Provide the [X, Y] coordinate of the cell's center where the given text is located.  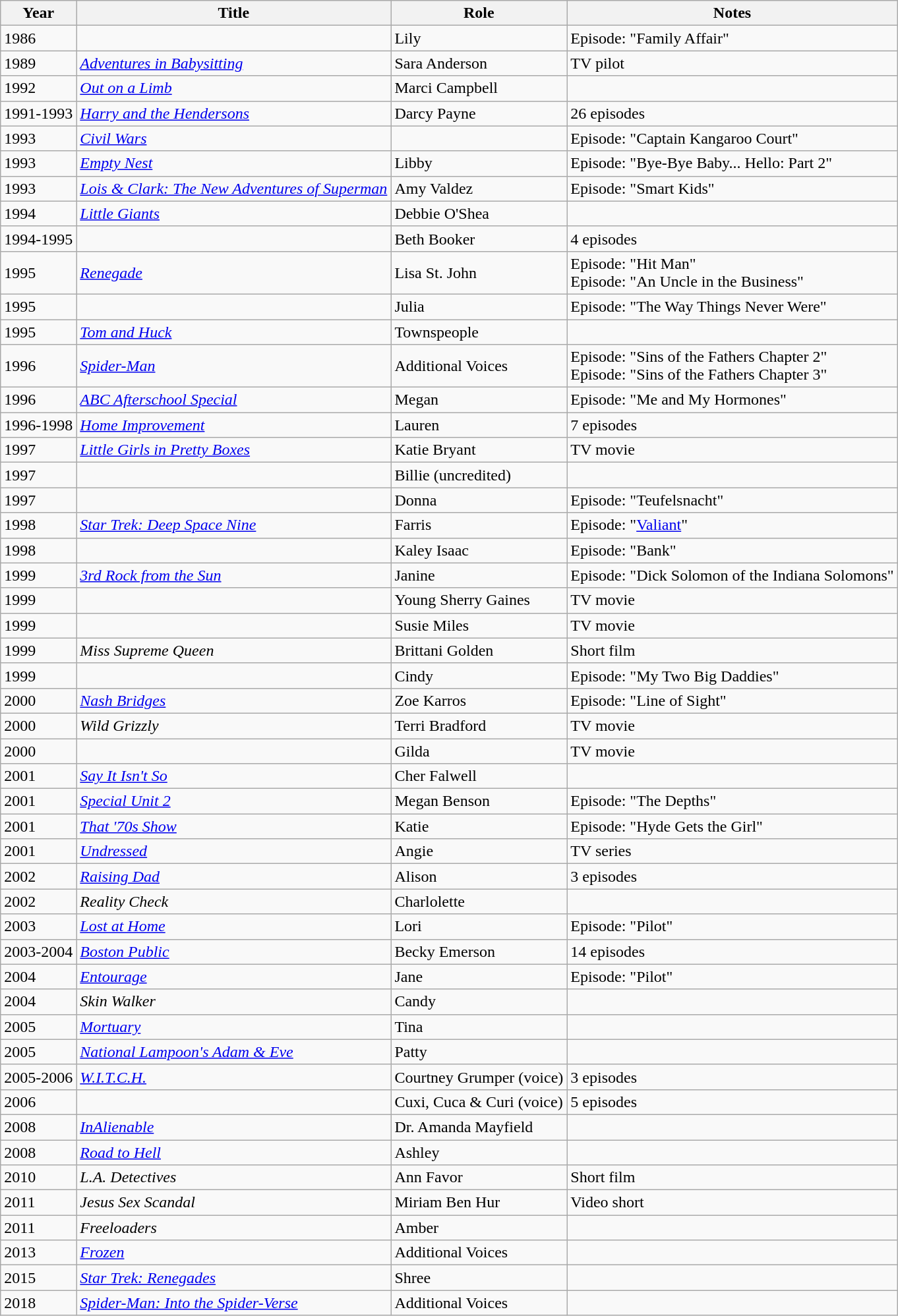
Harry and the Hendersons [233, 113]
Skin Walker [233, 1002]
Raising Dad [233, 876]
1986 [38, 38]
Episode: "Dick Solomon of the Indiana Solomons" [732, 575]
Shree [479, 1278]
Miss Supreme Queen [233, 650]
Cher Falwell [479, 776]
Title [233, 13]
Terri Bradford [479, 726]
Episode: "Bank" [732, 550]
Episode: "Valiant" [732, 525]
Empty Nest [233, 163]
Episode: "Sins of the Fathers Chapter 2"Episode: "Sins of the Fathers Chapter 3" [732, 366]
Lois & Clark: The New Adventures of Superman [233, 188]
Episode: "Smart Kids" [732, 188]
Patty [479, 1052]
2018 [38, 1303]
Charlolette [479, 901]
Episode: "Hit Man"Episode: "An Uncle in the Business" [732, 273]
2003 [38, 927]
ABC Afterschool Special [233, 400]
Wild Grizzly [233, 726]
Spider-Man [233, 366]
Episode: "Captain Kangaroo Court" [732, 138]
Farris [479, 525]
Courtney Grumper (voice) [479, 1077]
Say It Isn't So [233, 776]
Role [479, 13]
Episode: "Hyde Gets the Girl" [732, 826]
Episode: "Me and My Hormones" [732, 400]
Episode: "The Way Things Never Were" [732, 306]
Debbie O'Shea [479, 214]
Year [38, 13]
2006 [38, 1102]
Lori [479, 927]
Nash Bridges [233, 701]
Megan Benson [479, 801]
26 episodes [732, 113]
Out on a Limb [233, 88]
Megan [479, 400]
Amber [479, 1228]
Darcy Payne [479, 113]
Kaley Isaac [479, 550]
Undressed [233, 851]
Amy Valdez [479, 188]
Road to Hell [233, 1153]
2013 [38, 1253]
Angie [479, 851]
Susie Miles [479, 625]
Ashley [479, 1153]
Tom and Huck [233, 331]
Dr. Amanda Mayfield [479, 1127]
2010 [38, 1178]
Notes [732, 13]
Donna [479, 500]
Katie [479, 826]
1996-1998 [38, 425]
Brittani Golden [479, 650]
Julia [479, 306]
Zoe Karros [479, 701]
Marci Campbell [479, 88]
Lily [479, 38]
1992 [38, 88]
Lauren [479, 425]
Episode: "My Two Big Daddies" [732, 675]
Renegade [233, 273]
TV pilot [732, 63]
TV series [732, 851]
4 episodes [732, 239]
Beth Booker [479, 239]
Episode: "Bye-Bye Baby... Hello: Part 2" [732, 163]
Tina [479, 1027]
Ann Favor [479, 1178]
Episode: "Teufelsnacht" [732, 500]
L.A. Detectives [233, 1178]
1994 [38, 214]
Boston Public [233, 952]
Civil Wars [233, 138]
Episode: "The Depths" [732, 801]
1991-1993 [38, 113]
Entourage [233, 977]
Billie (uncredited) [479, 475]
1989 [38, 63]
Little Giants [233, 214]
Cindy [479, 675]
Star Trek: Renegades [233, 1278]
Katie Bryant [479, 450]
2005-2006 [38, 1077]
Sara Anderson [479, 63]
Video short [732, 1203]
Special Unit 2 [233, 801]
Spider-Man: Into the Spider-Verse [233, 1303]
Lost at Home [233, 927]
Alison [479, 876]
InAlienable [233, 1127]
Cuxi, Cuca & Curi (voice) [479, 1102]
Janine [479, 575]
3rd Rock from the Sun [233, 575]
Episode: "Family Affair" [732, 38]
Episode: "Line of Sight" [732, 701]
Jane [479, 977]
Frozen [233, 1253]
Little Girls in Pretty Boxes [233, 450]
Candy [479, 1002]
Star Trek: Deep Space Nine [233, 525]
Townspeople [479, 331]
Adventures in Babysitting [233, 63]
1994-1995 [38, 239]
2003-2004 [38, 952]
Mortuary [233, 1027]
Home Improvement [233, 425]
Young Sherry Gaines [479, 600]
Libby [479, 163]
Becky Emerson [479, 952]
W.I.T.C.H. [233, 1077]
7 episodes [732, 425]
Lisa St. John [479, 273]
Freeloaders [233, 1228]
5 episodes [732, 1102]
Reality Check [233, 901]
Jesus Sex Scandal [233, 1203]
14 episodes [732, 952]
2015 [38, 1278]
National Lampoon's Adam & Eve [233, 1052]
Gilda [479, 751]
That '70s Show [233, 826]
Miriam Ben Hur [479, 1203]
